Extract the (X, Y) coordinate from the center of the cell holding the provided text.  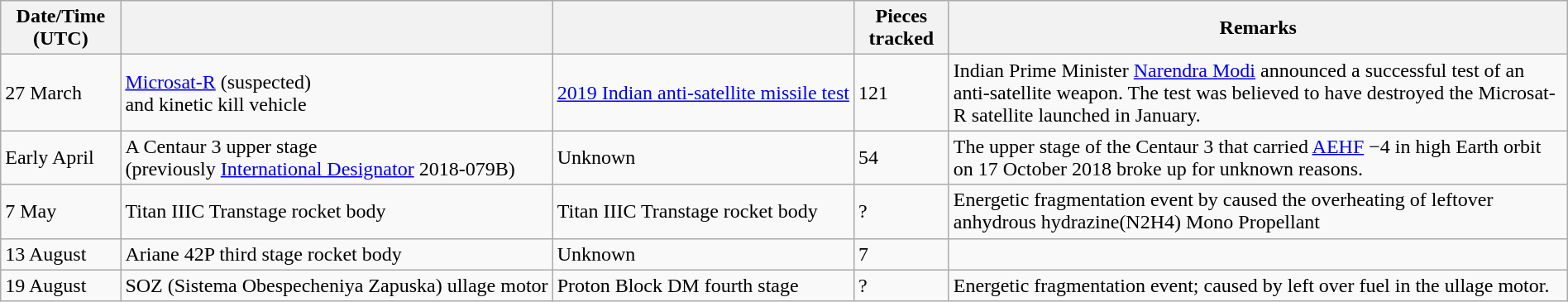
19 August (61, 285)
27 March (61, 93)
Pieces tracked (901, 28)
Microsat-R (suspected) and kinetic kill vehicle (337, 93)
Energetic fragmentation event; caused by left over fuel in the ullage motor. (1258, 285)
Proton Block DM fourth stage (703, 285)
SOZ (Sistema Obespecheniya Zapuska) ullage motor (337, 285)
Date/Time (UTC) (61, 28)
Remarks (1258, 28)
Early April (61, 157)
7 May (61, 212)
2019 Indian anti-satellite missile test (703, 93)
A Centaur 3 upper stage(previously International Designator 2018-079B) (337, 157)
13 August (61, 254)
Ariane 42P third stage rocket body (337, 254)
121 (901, 93)
7 (901, 254)
54 (901, 157)
The upper stage of the Centaur 3 that carried AEHF −4 in high Earth orbit on 17 October 2018 broke up for unknown reasons. (1258, 157)
Energetic fragmentation event by caused the overheating of leftover anhydrous hydrazine(N2H4) Mono Propellant (1258, 212)
